Pinpoint the cell where the given text exists, returning its (X, Y) midpoint coordinate. 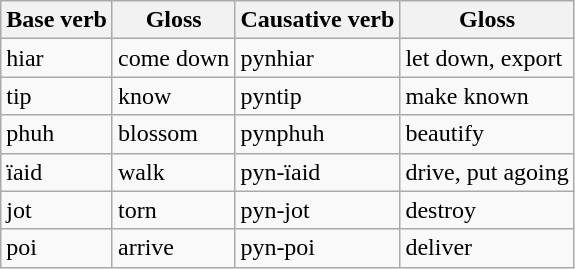
pyn-poi (318, 248)
torn (173, 210)
make known (487, 96)
pyn-jot (318, 210)
walk (173, 172)
Causative verb (318, 20)
blossom (173, 134)
hiar (57, 58)
come down (173, 58)
let down, export (487, 58)
beautify (487, 134)
Base verb (57, 20)
poi (57, 248)
drive, put agoing (487, 172)
pynphuh (318, 134)
ïaid (57, 172)
pyn-ïaid (318, 172)
deliver (487, 248)
jot (57, 210)
tip (57, 96)
phuh (57, 134)
pynhiar (318, 58)
pyntip (318, 96)
destroy (487, 210)
arrive (173, 248)
know (173, 96)
